Extract the [X, Y] coordinate from the center of the cell holding the provided text.  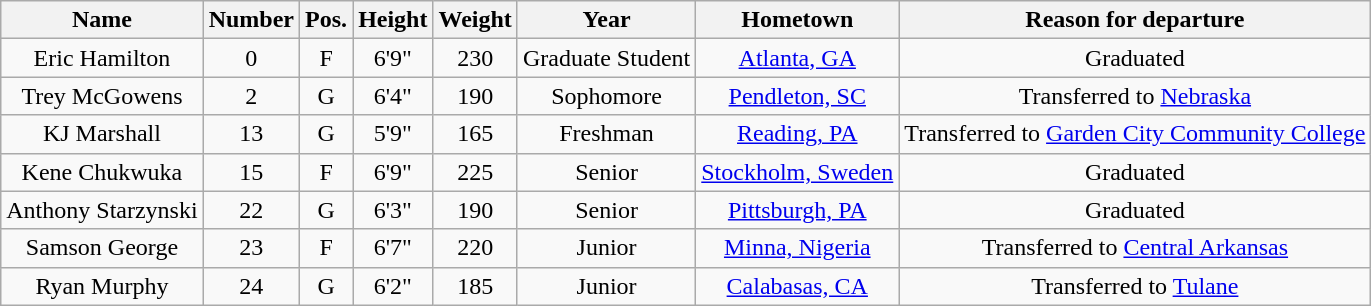
15 [251, 172]
6'4" [393, 96]
Graduate Student [606, 58]
165 [475, 134]
230 [475, 58]
Kene Chukwuka [102, 172]
23 [251, 248]
Eric Hamilton [102, 58]
Weight [475, 20]
Atlanta, GA [798, 58]
Year [606, 20]
220 [475, 248]
Height [393, 20]
Transferred to Tulane [1135, 286]
Transferred to Central Arkansas [1135, 248]
6'2" [393, 286]
Reading, PA [798, 134]
Transferred to Garden City Community College [1135, 134]
13 [251, 134]
Transferred to Nebraska [1135, 96]
Trey McGowens [102, 96]
Name [102, 20]
Stockholm, Sweden [798, 172]
Number [251, 20]
KJ Marshall [102, 134]
6'7" [393, 248]
Hometown [798, 20]
6'3" [393, 210]
22 [251, 210]
0 [251, 58]
Samson George [102, 248]
Pittsburgh, PA [798, 210]
225 [475, 172]
Freshman [606, 134]
Calabasas, CA [798, 286]
Minna, Nigeria [798, 248]
Ryan Murphy [102, 286]
5'9" [393, 134]
Pos. [326, 20]
Sophomore [606, 96]
Pendleton, SC [798, 96]
Anthony Starzynski [102, 210]
185 [475, 286]
24 [251, 286]
Reason for departure [1135, 20]
2 [251, 96]
